Search for the cell housing the specified text and yield its (X, Y) center coordinate. 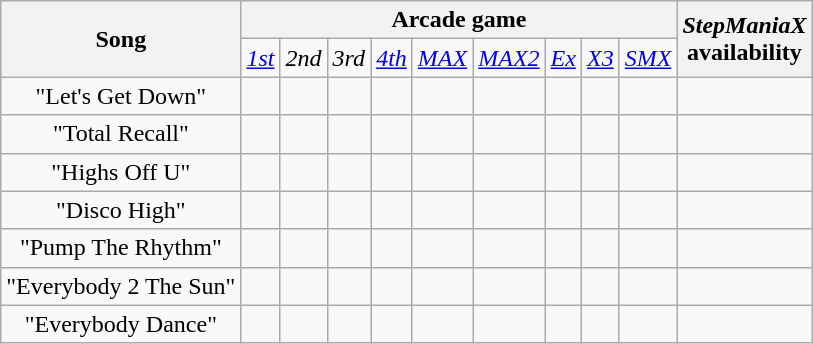
Ex (563, 58)
4th (392, 58)
"Let's Get Down" (121, 96)
"Pump The Rhythm" (121, 248)
"Everybody 2 The Sun" (121, 286)
"Highs Off U" (121, 172)
"Total Recall" (121, 134)
MAX2 (509, 58)
X3 (600, 58)
"Disco High" (121, 210)
2nd (304, 58)
"Everybody Dance" (121, 324)
Arcade game (459, 20)
MAX (442, 58)
3rd (349, 58)
1st (260, 58)
StepManiaXavailability (744, 39)
Song (121, 39)
SMX (648, 58)
